Detect which cell encompasses the target text, then output its [X, Y] center coordinate. 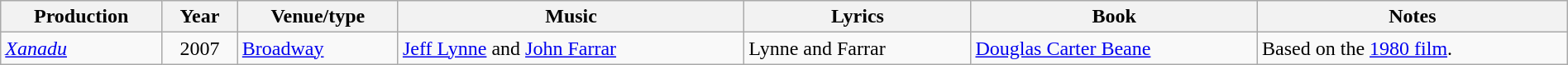
Production [81, 17]
Douglas Carter Beane [1115, 48]
Xanadu [81, 48]
Music [571, 17]
Venue/type [318, 17]
Notes [1413, 17]
2007 [199, 48]
Based on the 1980 film. [1413, 48]
Lynne and Farrar [858, 48]
Book [1115, 17]
Jeff Lynne and John Farrar [571, 48]
Lyrics [858, 17]
Year [199, 17]
Broadway [318, 48]
